Return (X, Y) of the center of cell containing provided text 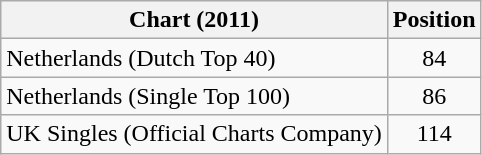
Netherlands (Dutch Top 40) (194, 58)
Netherlands (Single Top 100) (194, 96)
84 (434, 58)
114 (434, 134)
Position (434, 20)
Chart (2011) (194, 20)
UK Singles (Official Charts Company) (194, 134)
86 (434, 96)
